Capture the cell that displays the provided text and extract its (x, y) central coordinate. 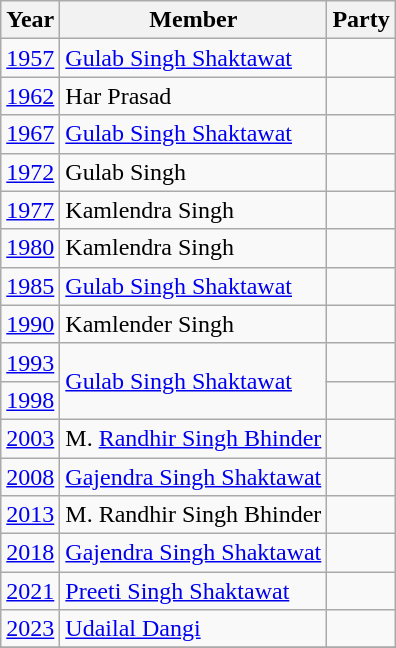
Party (361, 20)
1980 (30, 248)
Year (30, 20)
2008 (30, 477)
Gulab Singh (194, 172)
1972 (30, 172)
Member (194, 20)
1990 (30, 324)
1985 (30, 286)
1967 (30, 134)
1998 (30, 400)
2023 (30, 629)
Preeti Singh Shaktawat (194, 591)
1957 (30, 58)
1977 (30, 210)
2013 (30, 515)
1993 (30, 362)
2003 (30, 438)
1962 (30, 96)
Kamlender Singh (194, 324)
Har Prasad (194, 96)
2021 (30, 591)
Udailal Dangi (194, 629)
2018 (30, 553)
